Determine the [x, y] coordinate at the center of the cell enclosing the given text.  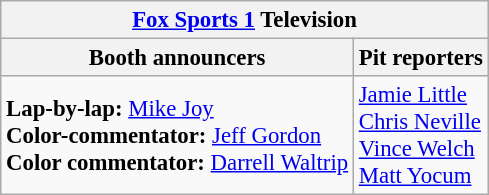
Jamie LittleChris NevilleVince WelchMatt Yocum [420, 136]
Pit reporters [420, 58]
Lap-by-lap: Mike JoyColor-commentator: Jeff GordonColor commentator: Darrell Waltrip [178, 136]
Fox Sports 1 Television [245, 20]
Booth announcers [178, 58]
